Find where the given text appears and provide that cell's center as (x, y) coordinate. 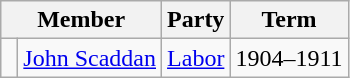
Labor (196, 58)
Party (196, 20)
Term (289, 20)
1904–1911 (289, 58)
John Scaddan (90, 58)
Member (82, 20)
